From the cell containing the given text, extract its center point as (X, Y) coordinate. 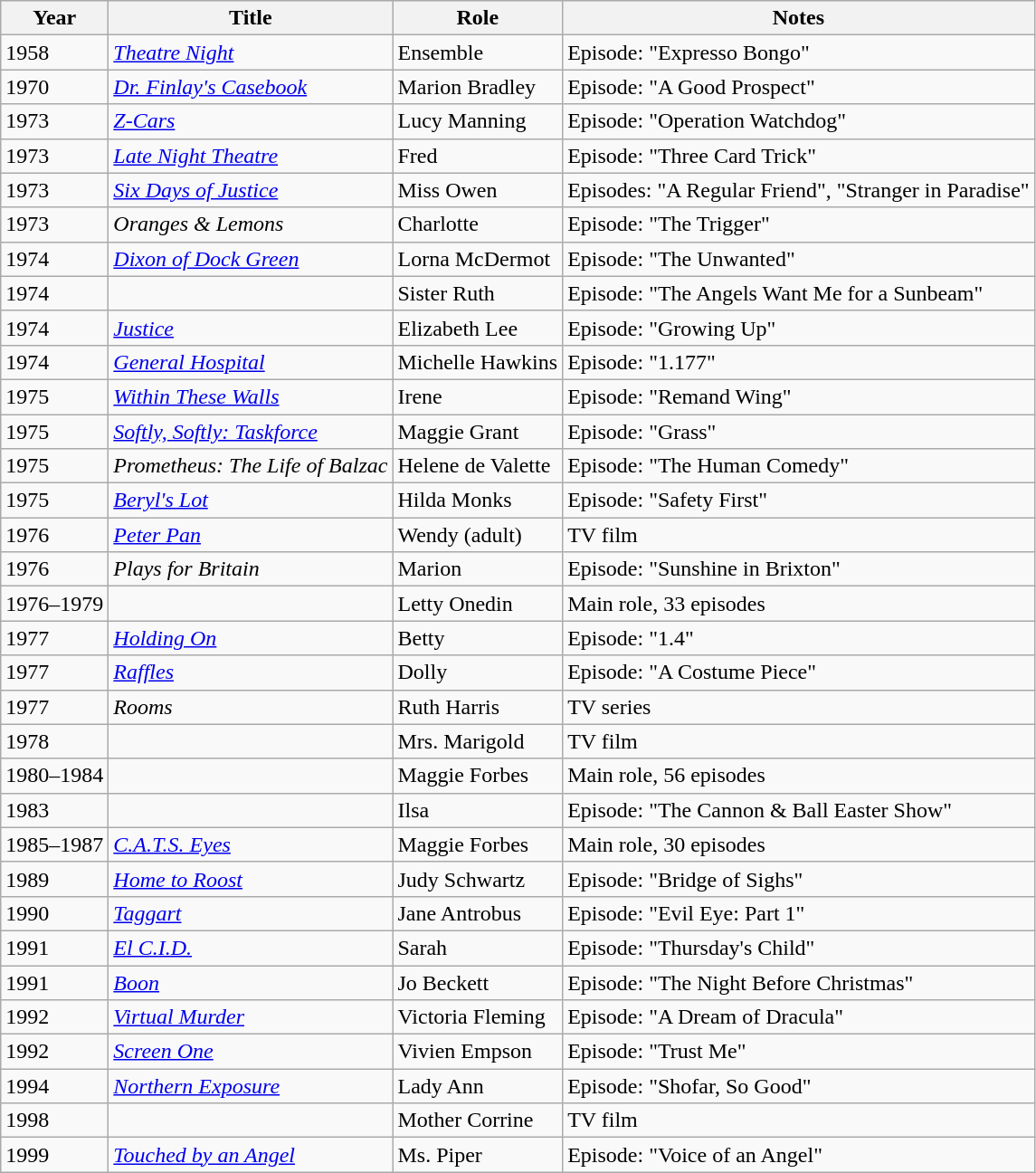
Prometheus: The Life of Balzac (251, 466)
Dr. Finlay's Casebook (251, 87)
Boon (251, 982)
Main role, 33 episodes (799, 604)
Title (251, 18)
Episode: "Shofar, So Good" (799, 1086)
Dolly (478, 672)
1976–1979 (54, 604)
Episode: "Operation Watchdog" (799, 121)
Episode: "Trust Me" (799, 1052)
Notes (799, 18)
1999 (54, 1155)
Judy Schwartz (478, 879)
Episode: "1.177" (799, 362)
Episode: "The Trigger" (799, 224)
Episode: "Expresso Bongo" (799, 52)
Home to Roost (251, 879)
Episode: "Thursday's Child" (799, 948)
Main role, 56 episodes (799, 776)
Northern Exposure (251, 1086)
Episode: "The Cannon & Ball Easter Show" (799, 810)
Betty (478, 638)
Peter Pan (251, 535)
Episode: "The Angels Want Me for a Sunbeam" (799, 293)
El C.I.D. (251, 948)
Ilsa (478, 810)
Marion Bradley (478, 87)
Oranges & Lemons (251, 224)
Episode: "A Dream of Dracula" (799, 1017)
Taggart (251, 913)
Letty Onedin (478, 604)
Helene de Valette (478, 466)
Episode: "The Human Comedy" (799, 466)
Main role, 30 episodes (799, 844)
Episode: "Three Card Trick" (799, 156)
TV series (799, 707)
Miss Owen (478, 190)
Irene (478, 396)
Episodes: "A Regular Friend", "Stranger in Paradise" (799, 190)
Episode: "Grass" (799, 432)
Michelle Hawkins (478, 362)
C.A.T.S. Eyes (251, 844)
Wendy (adult) (478, 535)
Within These Walls (251, 396)
Year (54, 18)
Episode: "Growing Up" (799, 328)
Sarah (478, 948)
Episode: "The Night Before Christmas" (799, 982)
1978 (54, 741)
Screen One (251, 1052)
1980–1984 (54, 776)
Jo Beckett (478, 982)
Episode: "Safety First" (799, 501)
1994 (54, 1086)
Mrs. Marigold (478, 741)
Mother Corrine (478, 1121)
1970 (54, 87)
Victoria Fleming (478, 1017)
Sister Ruth (478, 293)
Hilda Monks (478, 501)
Ensemble (478, 52)
1983 (54, 810)
Dixon of Dock Green (251, 259)
Episode: "The Unwanted" (799, 259)
1998 (54, 1121)
Softly, Softly: Taskforce (251, 432)
Elizabeth Lee (478, 328)
Theatre Night (251, 52)
Episode: "Remand Wing" (799, 396)
1990 (54, 913)
Beryl's Lot (251, 501)
1989 (54, 879)
Episode: "1.4" (799, 638)
Fred (478, 156)
Plays for Britain (251, 569)
Six Days of Justice (251, 190)
Lady Ann (478, 1086)
Marion (478, 569)
Episode: "A Costume Piece" (799, 672)
Vivien Empson (478, 1052)
Late Night Theatre (251, 156)
Rooms (251, 707)
Episode: "Voice of an Angel" (799, 1155)
Ms. Piper (478, 1155)
Justice (251, 328)
Episode: "Sunshine in Brixton" (799, 569)
Touched by an Angel (251, 1155)
Jane Antrobus (478, 913)
Lorna McDermot (478, 259)
Episode: "Bridge of Sighs" (799, 879)
Raffles (251, 672)
Ruth Harris (478, 707)
Holding On (251, 638)
General Hospital (251, 362)
Episode: "Evil Eye: Part 1" (799, 913)
Episode: "A Good Prospect" (799, 87)
1958 (54, 52)
Virtual Murder (251, 1017)
Charlotte (478, 224)
Lucy Manning (478, 121)
1985–1987 (54, 844)
Z-Cars (251, 121)
Maggie Grant (478, 432)
Role (478, 18)
